For the text-containing cell, return its midpoint in (x, y) coordinate format. 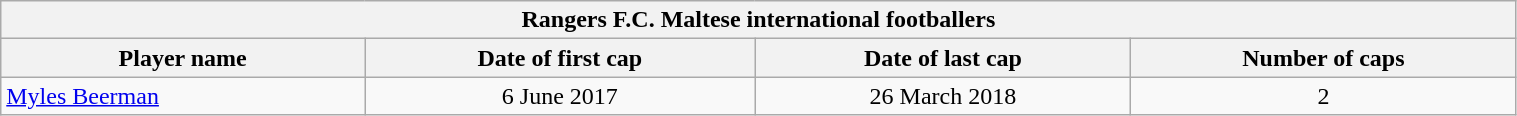
6 June 2017 (560, 96)
Date of first cap (560, 58)
Number of caps (1324, 58)
2 (1324, 96)
Date of last cap (943, 58)
Rangers F.C. Maltese international footballers (758, 20)
Myles Beerman (183, 96)
Player name (183, 58)
26 March 2018 (943, 96)
